Detect which cell encompasses the target text, then output its (X, Y) center coordinate. 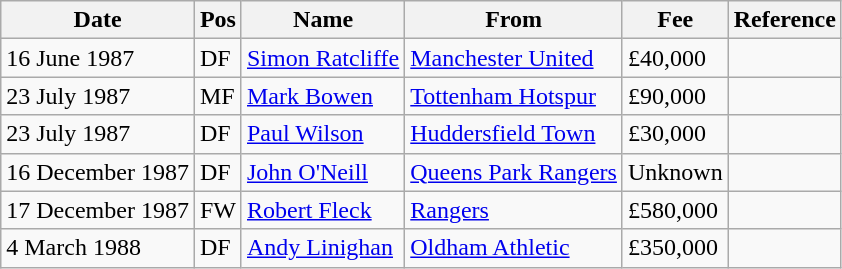
Mark Bowen (322, 96)
From (514, 20)
Pos (218, 20)
Date (98, 20)
Andy Linighan (322, 248)
Queens Park Rangers (514, 172)
17 December 1987 (98, 210)
John O'Neill (322, 172)
Paul Wilson (322, 134)
4 March 1988 (98, 248)
Name (322, 20)
Reference (784, 20)
Unknown (675, 172)
Huddersfield Town (514, 134)
Manchester United (514, 58)
16 June 1987 (98, 58)
£90,000 (675, 96)
Oldham Athletic (514, 248)
Rangers (514, 210)
MF (218, 96)
16 December 1987 (98, 172)
FW (218, 210)
Simon Ratcliffe (322, 58)
£580,000 (675, 210)
Robert Fleck (322, 210)
£40,000 (675, 58)
£30,000 (675, 134)
£350,000 (675, 248)
Tottenham Hotspur (514, 96)
Fee (675, 20)
